Extract the (x, y) coordinate from the center of the cell holding the provided text.  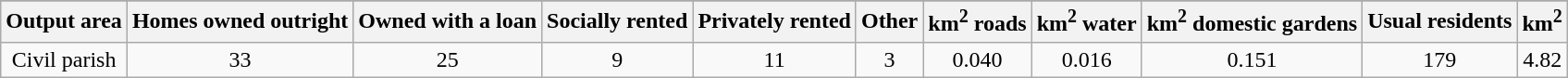
Usual residents (1439, 22)
25 (448, 59)
Privately rented (775, 22)
3 (889, 59)
km2 domestic gardens (1252, 22)
4.82 (1542, 59)
11 (775, 59)
9 (618, 59)
Output area (65, 22)
km2 water (1086, 22)
0.151 (1252, 59)
km2 roads (977, 22)
0.040 (977, 59)
Socially rented (618, 22)
33 (240, 59)
km2 (1542, 22)
Civil parish (65, 59)
Other (889, 22)
179 (1439, 59)
Homes owned outright (240, 22)
0.016 (1086, 59)
Owned with a loan (448, 22)
